Pinpoint the cell where the given text exists, returning its [X, Y] midpoint coordinate. 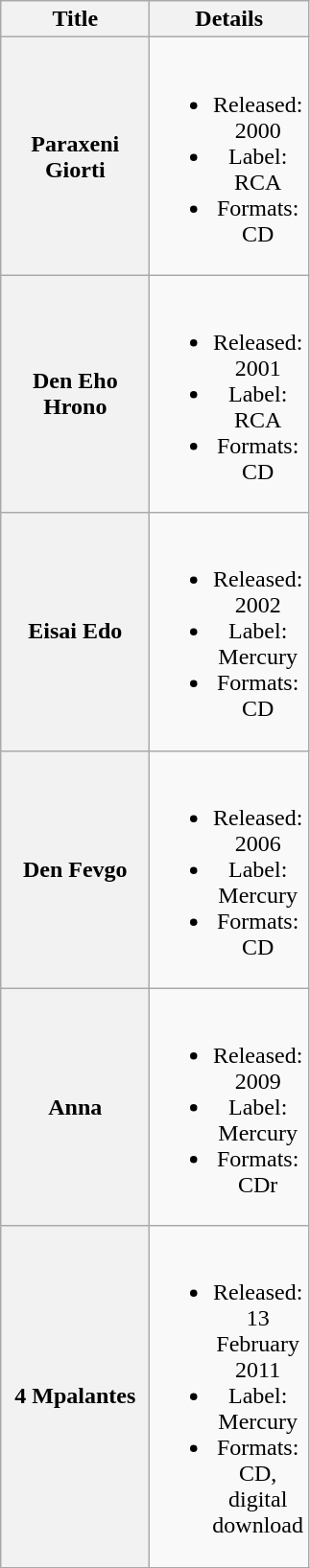
Den Eho Hrono [75, 394]
4 Mpalantes [75, 1396]
Details [229, 19]
Released: 2006Label: MercuryFormats: CD [229, 869]
Den Fevgo [75, 869]
Eisai Edo [75, 632]
Released: 2009Label: MercuryFormats: CDr [229, 1107]
Released: 13 February 2011Label: MercuryFormats: CD, digital download [229, 1396]
Paraxeni Giorti [75, 156]
Title [75, 19]
Released: 2001Label: RCAFormats: CD [229, 394]
Anna [75, 1107]
Released: 2000Label: RCAFormats: CD [229, 156]
Released: 2002Label: MercuryFormats: CD [229, 632]
